Output the [x, y] coordinate of the center of the cell containing the given text.  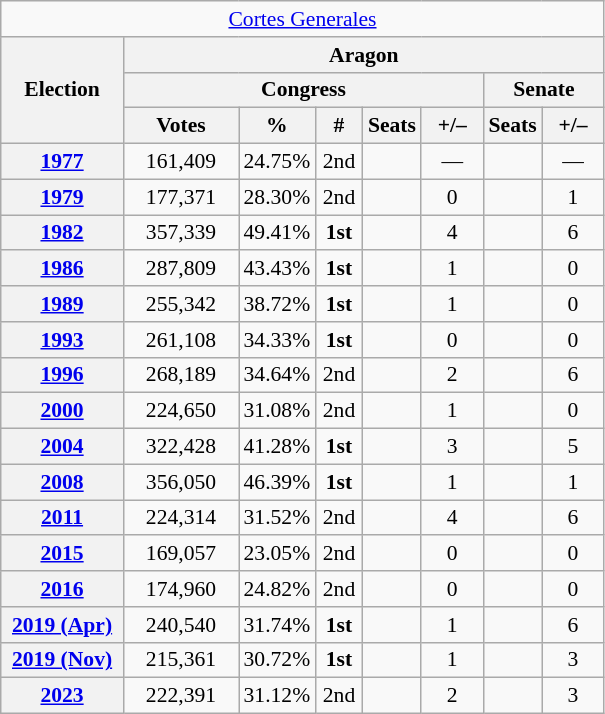
31.08% [276, 411]
255,342 [180, 304]
30.72% [276, 660]
23.05% [276, 554]
34.33% [276, 340]
1993 [62, 340]
41.28% [276, 447]
1977 [62, 162]
Aragon [364, 55]
31.74% [276, 625]
34.64% [276, 375]
240,540 [180, 625]
2004 [62, 447]
5 [574, 447]
174,960 [180, 589]
169,057 [180, 554]
# [339, 126]
357,339 [180, 233]
2016 [62, 589]
1979 [62, 197]
43.43% [276, 269]
31.52% [276, 518]
49.41% [276, 233]
% [276, 126]
1996 [62, 375]
177,371 [180, 197]
224,314 [180, 518]
261,108 [180, 340]
224,650 [180, 411]
38.72% [276, 304]
222,391 [180, 696]
1982 [62, 233]
161,409 [180, 162]
Cortes Generales [303, 19]
2019 (Apr) [62, 625]
2023 [62, 696]
322,428 [180, 447]
2015 [62, 554]
Congress [303, 90]
2008 [62, 482]
356,050 [180, 482]
24.82% [276, 589]
Votes [180, 126]
46.39% [276, 482]
24.75% [276, 162]
31.12% [276, 696]
Senate [544, 90]
Election [62, 90]
1989 [62, 304]
28.30% [276, 197]
2000 [62, 411]
1986 [62, 269]
215,361 [180, 660]
268,189 [180, 375]
2019 (Nov) [62, 660]
2011 [62, 518]
287,809 [180, 269]
